Return (x, y) of the center of cell containing provided text 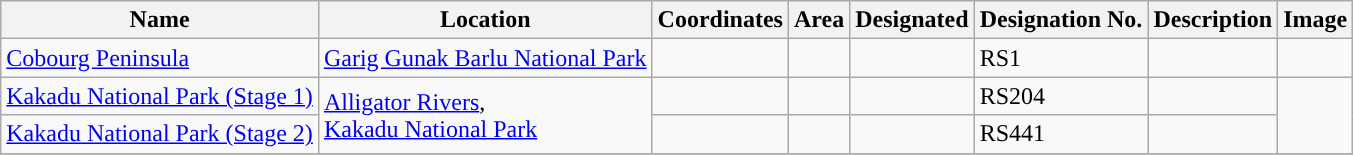
Image (1316, 20)
RS204 (1061, 96)
Designated (912, 20)
Designation No. (1061, 20)
Description (1213, 20)
RS1 (1061, 58)
Coordinates (720, 20)
RS441 (1061, 134)
Location (485, 20)
Kakadu National Park (Stage 2) (160, 134)
Cobourg Peninsula (160, 58)
Name (160, 20)
Alligator Rivers,Kakadu National Park (485, 115)
Garig Gunak Barlu National Park (485, 58)
Area (818, 20)
Kakadu National Park (Stage 1) (160, 96)
